Output the [X, Y] coordinate of the center of the cell containing the given text.  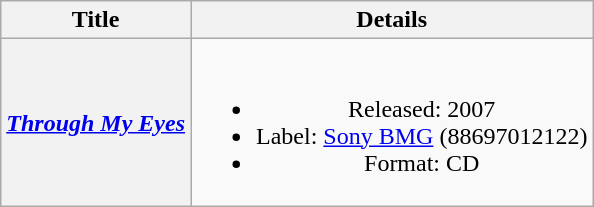
Title [96, 20]
Details [391, 20]
Through My Eyes [96, 122]
Released: 2007Label: Sony BMG (88697012122)Format: CD [391, 122]
